Scan for the cell matching the given text and deliver its (x, y) coordinate at center. 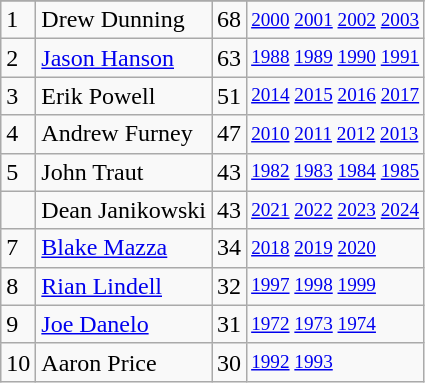
John Traut (124, 172)
5 (18, 172)
2021 2022 2023 2024 (336, 210)
47 (230, 134)
10 (18, 362)
34 (230, 248)
51 (230, 96)
Erik Powell (124, 96)
1982 1983 1984 1985 (336, 172)
1 (18, 20)
7 (18, 248)
2000 2001 2002 2003 (336, 20)
Aaron Price (124, 362)
4 (18, 134)
1992 1993 (336, 362)
Dean Janikowski (124, 210)
Andrew Furney (124, 134)
68 (230, 20)
2014 2015 2016 2017 (336, 96)
Blake Mazza (124, 248)
2010 2011 2012 2013 (336, 134)
32 (230, 286)
1988 1989 1990 1991 (336, 58)
Drew Dunning (124, 20)
31 (230, 324)
8 (18, 286)
Joe Danelo (124, 324)
2 (18, 58)
9 (18, 324)
63 (230, 58)
Jason Hanson (124, 58)
2018 2019 2020 (336, 248)
1972 1973 1974 (336, 324)
3 (18, 96)
30 (230, 362)
Rian Lindell (124, 286)
1997 1998 1999 (336, 286)
